Return [X, Y] of the center of cell containing provided text 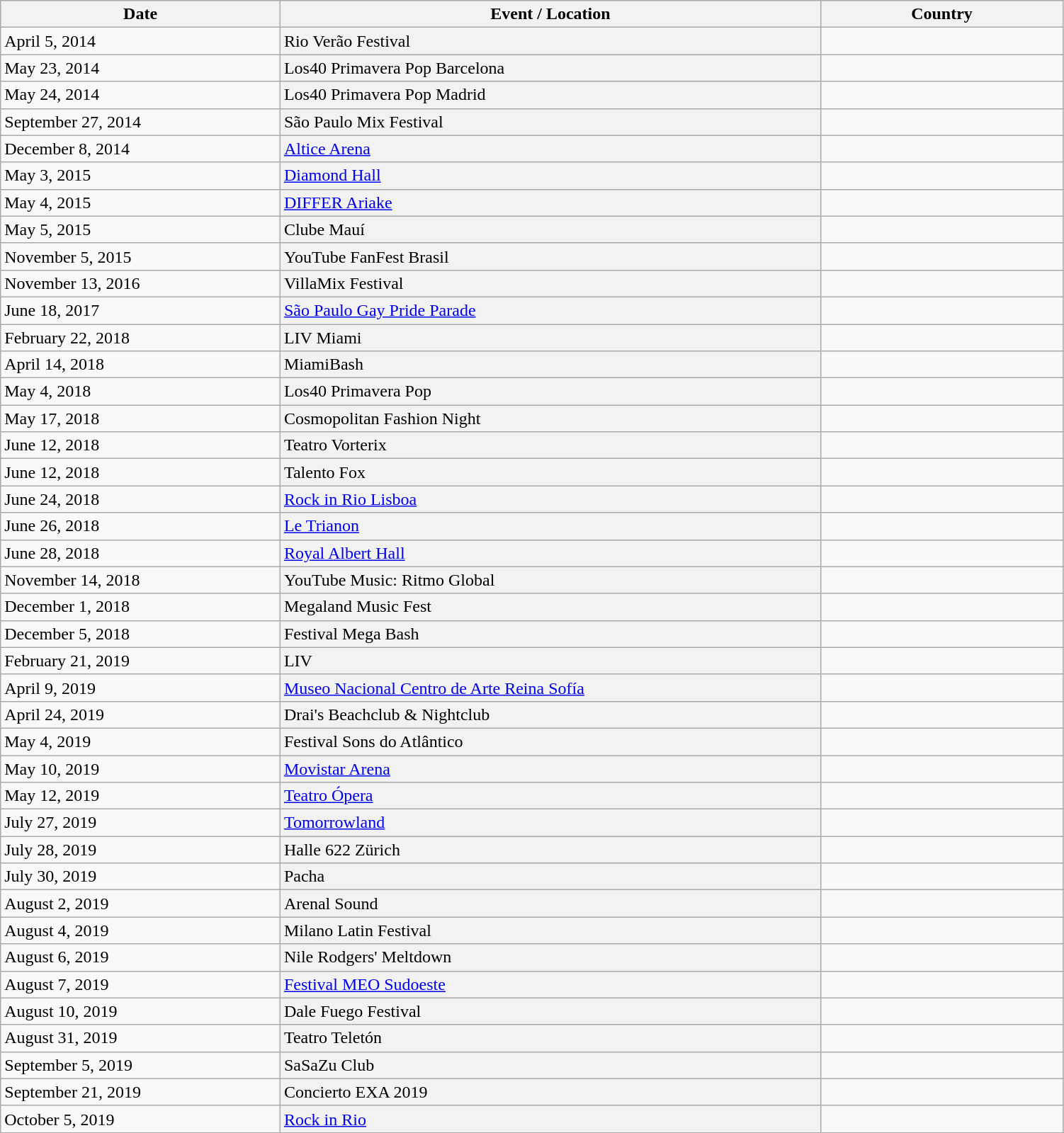
Los40 Primavera Pop [550, 392]
Cosmopolitan Fashion Night [550, 419]
Country [941, 14]
Festival MEO Sudoeste [550, 984]
May 17, 2018 [140, 419]
August 7, 2019 [140, 984]
LIV [550, 661]
February 21, 2019 [140, 661]
May 4, 2019 [140, 741]
May 24, 2014 [140, 95]
Rock in Rio Lisboa [550, 499]
MiamiBash [550, 365]
Arenal Sound [550, 904]
November 14, 2018 [140, 580]
Rio Verão Festival [550, 41]
May 4, 2018 [140, 392]
Teatro Vorterix [550, 445]
February 22, 2018 [140, 338]
YouTube FanFest Brasil [550, 256]
May 10, 2019 [140, 768]
August 6, 2019 [140, 957]
Festival Sons do Atlântico [550, 741]
Nile Rodgers' Meltdown [550, 957]
May 12, 2019 [140, 796]
June 28, 2018 [140, 553]
Tomorrowland [550, 823]
May 5, 2015 [140, 229]
VillaMix Festival [550, 283]
June 24, 2018 [140, 499]
Concierto EXA 2019 [550, 1092]
Altice Arena [550, 149]
Talento Fox [550, 472]
Drai's Beachclub & Nightclub [550, 714]
July 27, 2019 [140, 823]
YouTube Music: Ritmo Global [550, 580]
August 4, 2019 [140, 930]
June 26, 2018 [140, 526]
April 24, 2019 [140, 714]
Milano Latin Festival [550, 930]
Los40 Primavera Pop Madrid [550, 95]
August 2, 2019 [140, 904]
Le Trianon [550, 526]
DIFFER Ariake [550, 203]
November 5, 2015 [140, 256]
September 21, 2019 [140, 1092]
September 5, 2019 [140, 1065]
Halle 622 Zürich [550, 850]
April 9, 2019 [140, 688]
São Paulo Mix Festival [550, 122]
Movistar Arena [550, 768]
December 1, 2018 [140, 607]
Teatro Teletón [550, 1038]
May 23, 2014 [140, 68]
Los40 Primavera Pop Barcelona [550, 68]
September 27, 2014 [140, 122]
August 31, 2019 [140, 1038]
Rock in Rio [550, 1119]
Royal Albert Hall [550, 553]
São Paulo Gay Pride Parade [550, 310]
May 4, 2015 [140, 203]
April 5, 2014 [140, 41]
Dale Fuego Festival [550, 1011]
Diamond Hall [550, 176]
LIV Miami [550, 338]
August 10, 2019 [140, 1011]
July 30, 2019 [140, 877]
July 28, 2019 [140, 850]
May 3, 2015 [140, 176]
Teatro Ópera [550, 796]
Event / Location [550, 14]
Museo Nacional Centro de Arte Reina Sofía [550, 688]
November 13, 2016 [140, 283]
Festival Mega Bash [550, 634]
SaSaZu Club [550, 1065]
December 5, 2018 [140, 634]
April 14, 2018 [140, 365]
June 18, 2017 [140, 310]
Pacha [550, 877]
Megaland Music Fest [550, 607]
Date [140, 14]
Clube Mauí [550, 229]
December 8, 2014 [140, 149]
October 5, 2019 [140, 1119]
